Return [X, Y] of the center of cell containing provided text 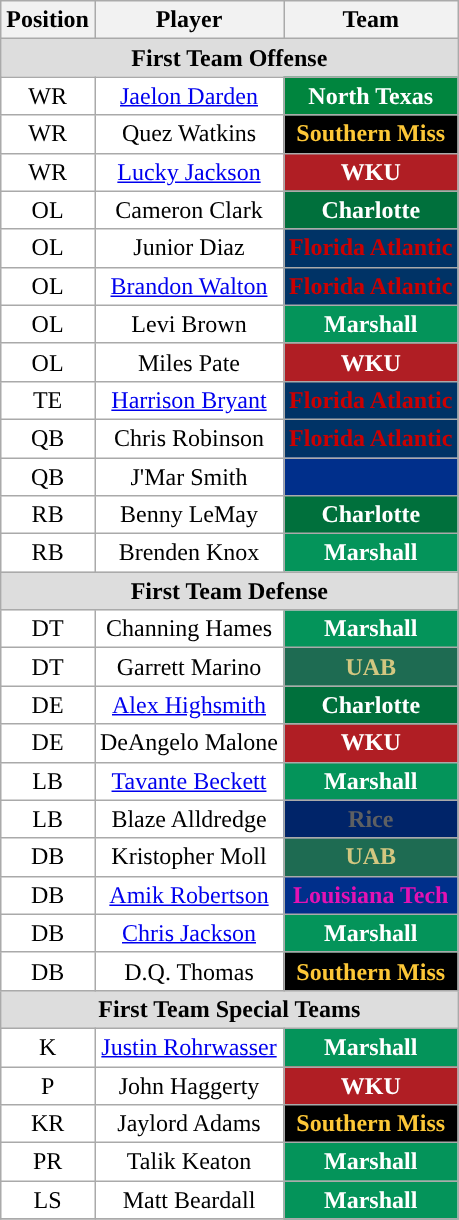
Cameron Clark [188, 210]
Alex Highsmith [188, 705]
First Team Special Teams [230, 1009]
KR [48, 1124]
Channing Hames [188, 629]
Junior Diaz [188, 248]
Matt Beardall [188, 1200]
Position [48, 20]
Harrison Bryant [188, 400]
Chris Jackson [188, 933]
Garrett Marino [188, 667]
Quez Watkins [188, 134]
Blaze Alldredge [188, 819]
K [48, 1047]
Brenden Knox [188, 553]
Rice [371, 819]
Amik Robertson [188, 895]
Jaylord Adams [188, 1124]
First Team Defense [230, 591]
John Haggerty [188, 1085]
Kristopher Moll [188, 857]
PR [48, 1162]
TE [48, 400]
Talik Keaton [188, 1162]
Miles Pate [188, 362]
Levi Brown [188, 324]
P [48, 1085]
Brandon Walton [188, 286]
Chris Robinson [188, 438]
Jaelon Darden [188, 96]
Lucky Jackson [188, 172]
J'Mar Smith [188, 477]
Benny LeMay [188, 515]
LS [48, 1200]
Louisiana Tech [371, 895]
Player [188, 20]
Justin Rohrwasser [188, 1047]
DeAngelo Malone [188, 743]
North Texas [371, 96]
Tavante Beckett [188, 781]
D.Q. Thomas [188, 971]
Team [371, 20]
First Team Offense [230, 58]
